Pinpoint the cell where the given text exists, returning its (x, y) midpoint coordinate. 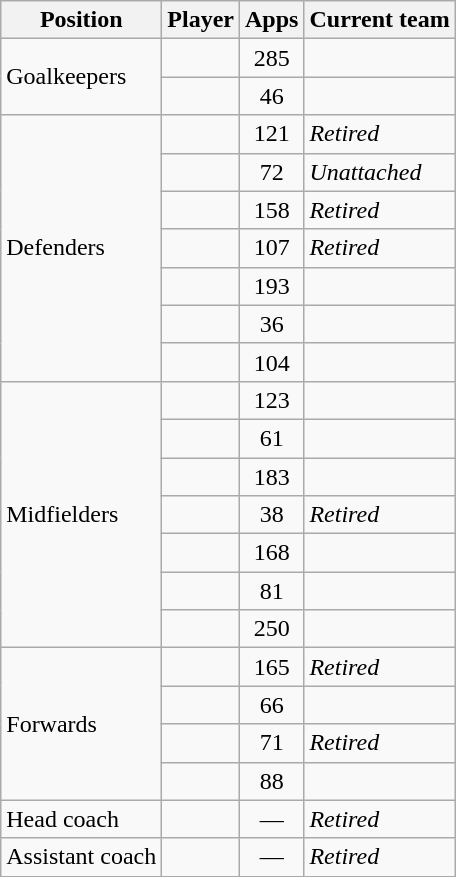
Unattached (380, 172)
72 (271, 172)
Assistant coach (82, 857)
Goalkeepers (82, 77)
183 (271, 477)
Position (82, 20)
123 (271, 400)
Midfielders (82, 514)
71 (271, 743)
165 (271, 667)
Head coach (82, 819)
158 (271, 210)
38 (271, 515)
Player (201, 20)
46 (271, 96)
88 (271, 781)
104 (271, 362)
36 (271, 324)
81 (271, 591)
250 (271, 629)
Defenders (82, 248)
Current team (380, 20)
61 (271, 438)
193 (271, 286)
Apps (271, 20)
168 (271, 553)
107 (271, 248)
66 (271, 705)
285 (271, 58)
Forwards (82, 724)
121 (271, 134)
